For the text-containing cell, return its midpoint in (X, Y) coordinate format. 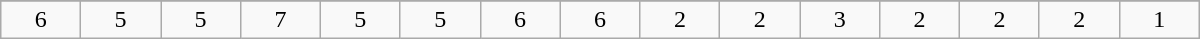
7 (280, 20)
1 (1159, 20)
3 (840, 20)
